Return [X, Y] of the center of cell containing provided text 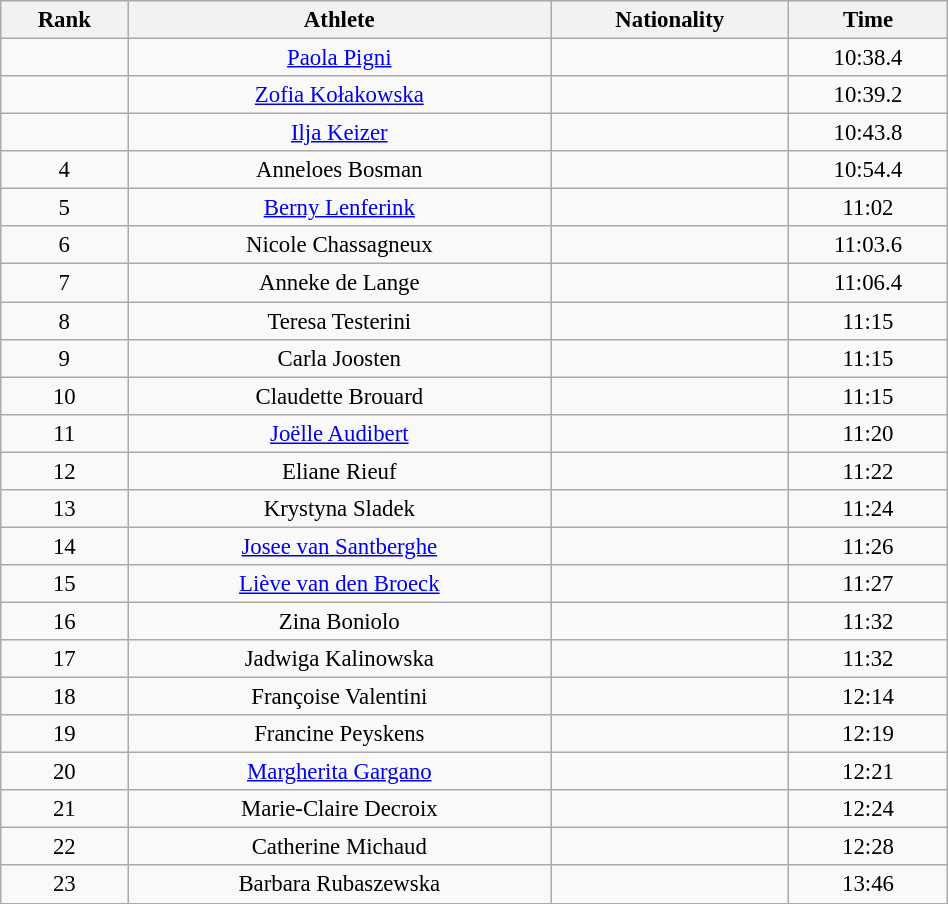
10:54.4 [868, 170]
Eliane Rieuf [340, 471]
12:28 [868, 847]
12:21 [868, 772]
11:27 [868, 584]
Teresa Testerini [340, 321]
Nicole Chassagneux [340, 245]
8 [64, 321]
7 [64, 283]
Marie-Claire Decroix [340, 809]
23 [64, 885]
11:26 [868, 546]
Barbara Rubaszewska [340, 885]
6 [64, 245]
Athlete [340, 20]
12:24 [868, 809]
Claudette Brouard [340, 396]
21 [64, 809]
Anneloes Bosman [340, 170]
12:19 [868, 734]
20 [64, 772]
15 [64, 584]
Paola Pigni [340, 58]
Liève van den Broeck [340, 584]
Krystyna Sladek [340, 509]
12:14 [868, 697]
10 [64, 396]
Catherine Michaud [340, 847]
Ilja Keizer [340, 133]
11:06.4 [868, 283]
14 [64, 546]
11:24 [868, 509]
Zofia Kołakowska [340, 95]
17 [64, 659]
19 [64, 734]
10:43.8 [868, 133]
22 [64, 847]
11:02 [868, 208]
10:38.4 [868, 58]
Margherita Gargano [340, 772]
Zina Boniolo [340, 621]
5 [64, 208]
Anneke de Lange [340, 283]
18 [64, 697]
13:46 [868, 885]
Jadwiga Kalinowska [340, 659]
16 [64, 621]
Joëlle Audibert [340, 433]
Francine Peyskens [340, 734]
Rank [64, 20]
11:03.6 [868, 245]
10:39.2 [868, 95]
13 [64, 509]
4 [64, 170]
11:22 [868, 471]
Nationality [670, 20]
Françoise Valentini [340, 697]
9 [64, 358]
Berny Lenferink [340, 208]
Time [868, 20]
11:20 [868, 433]
Carla Joosten [340, 358]
11 [64, 433]
Josee van Santberghe [340, 546]
12 [64, 471]
